Detect which cell encompasses the target text, then output its (x, y) center coordinate. 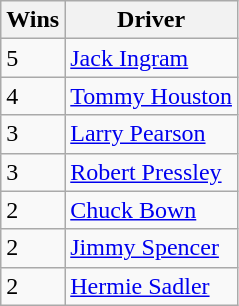
Tommy Houston (152, 96)
Wins (33, 20)
5 (33, 58)
Hermie Sadler (152, 286)
Jimmy Spencer (152, 248)
Driver (152, 20)
Robert Pressley (152, 172)
Larry Pearson (152, 134)
Jack Ingram (152, 58)
4 (33, 96)
Chuck Bown (152, 210)
